For the text-containing cell, return its midpoint in (X, Y) coordinate format. 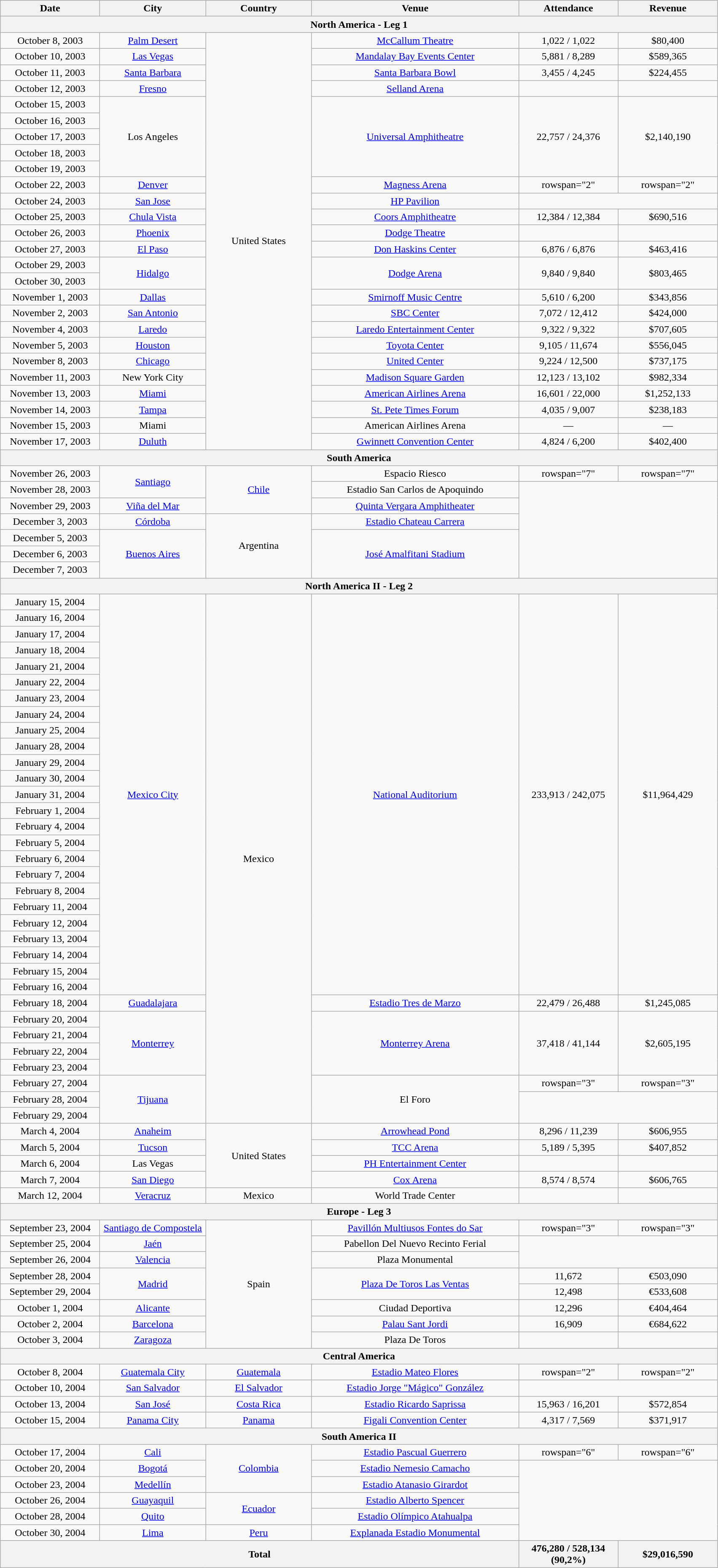
PH Entertainment Center (415, 1163)
October 12, 2003 (50, 89)
9,224 / 12,500 (568, 361)
12,384 / 12,384 (568, 217)
16,601 / 22,000 (568, 393)
December 6, 2003 (50, 554)
Universal Amphitheatre (415, 137)
$343,856 (668, 297)
Palau Sant Jordi (415, 1324)
January 30, 2004 (50, 779)
Revenue (668, 8)
Estadio Alberto Spencer (415, 1501)
January 17, 2004 (50, 634)
5,189 / 5,395 (568, 1147)
February 7, 2004 (50, 875)
October 1, 2004 (50, 1308)
HP Pavilion (415, 201)
Panama City (153, 1420)
11,672 (568, 1276)
National Auditorium (415, 795)
November 8, 2003 (50, 361)
February 5, 2004 (50, 843)
February 4, 2004 (50, 827)
$707,605 (668, 329)
October 22, 2003 (50, 185)
$424,000 (668, 313)
October 29, 2003 (50, 265)
October 18, 2003 (50, 153)
January 22, 2004 (50, 682)
Hidalgo (153, 273)
November 4, 2003 (50, 329)
November 14, 2003 (50, 409)
Houston (153, 345)
4,824 / 6,200 (568, 441)
Los Angeles (153, 137)
November 15, 2003 (50, 425)
Barcelona (153, 1324)
Estadio San Carlos de Apoquindo (415, 490)
Denver (153, 185)
Europe - Leg 3 (359, 1211)
South America II (359, 1436)
$407,852 (668, 1147)
Ciudad Deportiva (415, 1308)
November 28, 2003 (50, 490)
Estadio Olímpico Atahualpa (415, 1517)
Viña del Mar (153, 506)
$737,175 (668, 361)
Chula Vista (153, 217)
12,498 (568, 1292)
Mandalay Bay Events Center (415, 56)
Dallas (153, 297)
Don Haskins Center (415, 249)
October 10, 2004 (50, 1388)
October 8, 2004 (50, 1372)
February 22, 2004 (50, 1051)
$11,964,429 (668, 795)
March 5, 2004 (50, 1147)
12,123 / 13,102 (568, 377)
5,881 / 8,289 (568, 56)
Phoenix (153, 233)
Smirnoff Music Centre (415, 297)
Tucson (153, 1147)
3,455 / 4,245 (568, 72)
Estadio Tres de Marzo (415, 1003)
SBC Center (415, 313)
San Salvador (153, 1388)
January 15, 2004 (50, 602)
October 2, 2004 (50, 1324)
Estadio Pascual Guerrero (415, 1452)
Plaza De Toros (415, 1340)
February 6, 2004 (50, 859)
El Paso (153, 249)
February 12, 2004 (50, 923)
9,840 / 9,840 (568, 273)
October 10, 2003 (50, 56)
Monterrey (153, 1043)
12,296 (568, 1308)
World Trade Center (415, 1195)
February 29, 2004 (50, 1115)
November 29, 2003 (50, 506)
Country (259, 8)
November 26, 2003 (50, 474)
Guatemala (259, 1372)
Quito (153, 1517)
Estadio Mateo Flores (415, 1372)
Panama (259, 1420)
€684,622 (668, 1324)
November 11, 2003 (50, 377)
October 26, 2003 (50, 233)
Madison Square Garden (415, 377)
February 8, 2004 (50, 891)
North America - Leg 1 (359, 24)
$371,917 (668, 1420)
Córdoba (153, 522)
El Foro (415, 1099)
Santiago (153, 482)
January 16, 2004 (50, 618)
October 19, 2003 (50, 169)
Bogotá (153, 1468)
September 23, 2004 (50, 1228)
Ecuador (259, 1509)
January 23, 2004 (50, 698)
Tijuana (153, 1099)
$1,252,133 (668, 393)
January 28, 2004 (50, 746)
Chicago (153, 361)
October 23, 2004 (50, 1484)
November 2, 2003 (50, 313)
Santiago de Compostela (153, 1228)
November 1, 2003 (50, 297)
October 15, 2003 (50, 105)
Zaragoza (153, 1340)
City (153, 8)
North America II - Leg 2 (359, 586)
Tampa (153, 409)
October 20, 2004 (50, 1468)
December 5, 2003 (50, 538)
San Antonio (153, 313)
Colombia (259, 1468)
$690,516 (668, 217)
233,913 / 242,075 (568, 795)
$463,416 (668, 249)
Santa Barbara (153, 72)
Explanada Estadio Monumental (415, 1533)
United Center (415, 361)
St. Pete Times Forum (415, 409)
San José (153, 1404)
9,105 / 11,674 (568, 345)
Estadio Chateau Carrera (415, 522)
January 21, 2004 (50, 666)
Buenos Aires (153, 554)
22,757 / 24,376 (568, 137)
September 26, 2004 (50, 1260)
February 1, 2004 (50, 811)
November 5, 2003 (50, 345)
February 28, 2004 (50, 1099)
$982,334 (668, 377)
October 30, 2003 (50, 281)
€533,608 (668, 1292)
37,418 / 41,144 (568, 1043)
Alicante (153, 1308)
October 3, 2004 (50, 1340)
October 16, 2003 (50, 121)
Monterrey Arena (415, 1043)
Estadio Jorge "Mágico" González (415, 1388)
Palm Desert (153, 40)
February 15, 2004 (50, 971)
Duluth (153, 441)
$1,245,085 (668, 1003)
Laredo (153, 329)
Spain (259, 1284)
March 12, 2004 (50, 1195)
October 26, 2004 (50, 1501)
7,072 / 12,412 (568, 313)
Guayaquil (153, 1501)
January 29, 2004 (50, 763)
Mexico City (153, 795)
Total (260, 1555)
October 24, 2003 (50, 201)
Lima (153, 1533)
September 28, 2004 (50, 1276)
January 25, 2004 (50, 730)
February 13, 2004 (50, 939)
February 23, 2004 (50, 1067)
Peru (259, 1533)
Madrid (153, 1284)
Toyota Center (415, 345)
January 18, 2004 (50, 650)
Argentina (259, 546)
Veracruz (153, 1195)
$2,605,195 (668, 1043)
Selland Arena (415, 89)
March 7, 2004 (50, 1179)
4,317 / 7,569 (568, 1420)
476,280 / 528,134 (90,2%) (568, 1555)
1,022 / 1,022 (568, 40)
16,909 (568, 1324)
Arrowhead Pond (415, 1131)
El Salvador (259, 1388)
New York City (153, 377)
Venue (415, 8)
$2,140,190 (668, 137)
€404,464 (668, 1308)
Espacio Riesco (415, 474)
$224,455 (668, 72)
February 16, 2004 (50, 987)
Dodge Theatre (415, 233)
$606,765 (668, 1179)
October 13, 2004 (50, 1404)
Guadalajara (153, 1003)
September 29, 2004 (50, 1292)
Estadio Nemesio Camacho (415, 1468)
Plaza De Toros Las Ventas (415, 1284)
22,479 / 26,488 (568, 1003)
Pavillón Multiusos Fontes do Sar (415, 1228)
February 27, 2004 (50, 1083)
February 18, 2004 (50, 1003)
Attendance (568, 8)
October 8, 2003 (50, 40)
$589,365 (668, 56)
Cox Arena (415, 1179)
$402,400 (668, 441)
February 21, 2004 (50, 1035)
Cali (153, 1452)
5,610 / 6,200 (568, 297)
Laredo Entertainment Center (415, 329)
Gwinnett Convention Center (415, 441)
November 13, 2003 (50, 393)
Estadio Atanasio Girardot (415, 1484)
8,574 / 8,574 (568, 1179)
March 4, 2004 (50, 1131)
October 25, 2003 (50, 217)
October 17, 2004 (50, 1452)
South America (359, 457)
6,876 / 6,876 (568, 249)
October 17, 2003 (50, 137)
Magness Arena (415, 185)
TCC Arena (415, 1147)
Plaza Monumental (415, 1260)
McCallum Theatre (415, 40)
January 31, 2004 (50, 795)
October 15, 2004 (50, 1420)
Chile (259, 490)
$238,183 (668, 409)
October 11, 2003 (50, 72)
Guatemala City (153, 1372)
San Diego (153, 1179)
Fresno (153, 89)
Quinta Vergara Amphitheater (415, 506)
March 6, 2004 (50, 1163)
October 30, 2004 (50, 1533)
Valencia (153, 1260)
15,963 / 16,201 (568, 1404)
December 3, 2003 (50, 522)
Dodge Arena (415, 273)
Pabellon Del Nuevo Recinto Ferial (415, 1244)
Medellín (153, 1484)
Estadio Ricardo Saprissa (415, 1404)
$803,465 (668, 273)
November 17, 2003 (50, 441)
December 7, 2003 (50, 570)
$572,854 (668, 1404)
February 11, 2004 (50, 907)
$556,045 (668, 345)
$29,016,590 (668, 1555)
$80,400 (668, 40)
€503,090 (668, 1276)
October 28, 2004 (50, 1517)
8,296 / 11,239 (568, 1131)
José Amalfitani Stadium (415, 554)
Costa Rica (259, 1404)
February 20, 2004 (50, 1019)
Coors Amphitheatre (415, 217)
Anaheim (153, 1131)
Figali Convention Center (415, 1420)
Santa Barbara Bowl (415, 72)
January 24, 2004 (50, 714)
$606,955 (668, 1131)
February 14, 2004 (50, 955)
October 27, 2003 (50, 249)
4,035 / 9,007 (568, 409)
September 25, 2004 (50, 1244)
San Jose (153, 201)
Date (50, 8)
Central America (359, 1356)
Jaén (153, 1244)
9,322 / 9,322 (568, 329)
